Search for the cell housing the specified text and yield its [X, Y] center coordinate. 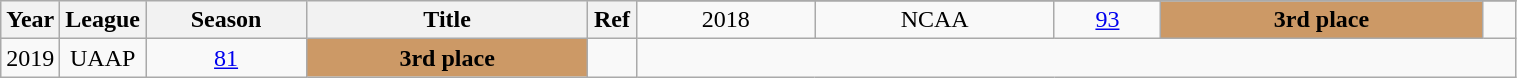
Ref [612, 20]
Season [226, 20]
93 [1107, 20]
Title [448, 20]
2019 [30, 58]
81 [226, 58]
League [103, 20]
UAAP [103, 58]
Year [30, 20]
NCAA [934, 20]
2018 [726, 20]
